Locate the cell with the specified text and output its (X, Y) center coordinate. 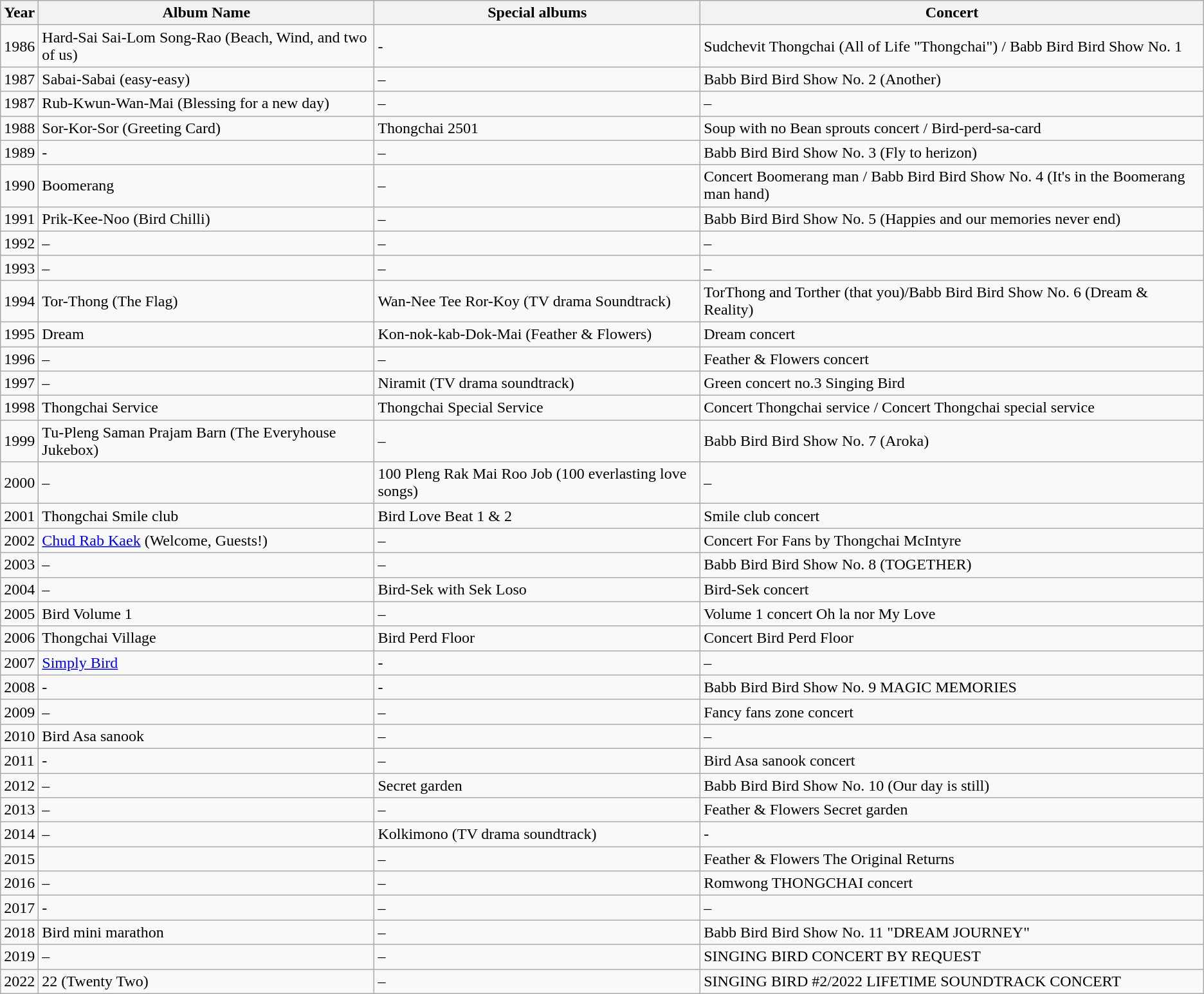
Babb Bird Bird Show No. 10 (Our day is still) (952, 786)
Boomerang (206, 185)
2006 (19, 638)
Thongchai Service (206, 408)
Thongchai Special Service (538, 408)
2022 (19, 981)
Tor-Thong (The Flag) (206, 301)
2003 (19, 565)
Bird Asa sanook (206, 736)
Thongchai 2501 (538, 128)
2011 (19, 760)
Secret garden (538, 786)
2000 (19, 483)
Dream concert (952, 334)
Bird Love Beat 1 & 2 (538, 516)
2019 (19, 957)
Dream (206, 334)
2002 (19, 540)
Feather & Flowers concert (952, 358)
2005 (19, 614)
Concert Bird Perd Floor (952, 638)
Sor-Kor-Sor (Greeting Card) (206, 128)
2001 (19, 516)
2014 (19, 834)
Bird-Sek with Sek Loso (538, 589)
1988 (19, 128)
Kolkimono (TV drama soundtrack) (538, 834)
Feather & Flowers The Original Returns (952, 859)
Niramit (TV drama soundtrack) (538, 383)
Babb Bird Bird Show No. 7 (Aroka) (952, 441)
Tu-Pleng Saman Prajam Barn (The Everyhouse Jukebox) (206, 441)
2015 (19, 859)
Chud Rab Kaek (Welcome, Guests!) (206, 540)
Bird mini marathon (206, 932)
Babb Bird Bird Show No. 9 MAGIC MEMORIES (952, 687)
Babb Bird Bird Show No. 3 (Fly to herizon) (952, 152)
Kon-nok-kab-Dok-Mai (Feather & Flowers) (538, 334)
2010 (19, 736)
Bird Perd Floor (538, 638)
Bird Volume 1 (206, 614)
1995 (19, 334)
1998 (19, 408)
2018 (19, 932)
1994 (19, 301)
Babb Bird Bird Show No. 8 (TOGETHER) (952, 565)
2009 (19, 712)
1989 (19, 152)
Thongchai Smile club (206, 516)
1993 (19, 268)
Sudchevit Thongchai (All of Life "Thongchai") / Babb Bird Bird Show No. 1 (952, 46)
Concert Boomerang man / Babb Bird Bird Show No. 4 (It's in the Boomerang man hand) (952, 185)
Feather & Flowers Secret garden (952, 810)
Wan-Nee Tee Ror-Koy (TV drama Soundtrack) (538, 301)
Babb Bird Bird Show No. 11 "DREAM JOURNEY" (952, 932)
Year (19, 13)
Romwong THONGCHAI concert (952, 883)
Concert (952, 13)
2008 (19, 687)
100 Pleng Rak Mai Roo Job (100 everlasting love songs) (538, 483)
Soup with no Bean sprouts concert / Bird-perd-sa-card (952, 128)
Sabai-Sabai (easy-easy) (206, 79)
Bird Asa sanook concert (952, 760)
1997 (19, 383)
Smile club concert (952, 516)
Babb Bird Bird Show No. 2 (Another) (952, 79)
Prik-Kee-Noo (Bird Chilli) (206, 219)
1986 (19, 46)
Simply Bird (206, 663)
Fancy fans zone concert (952, 712)
Thongchai Village (206, 638)
2013 (19, 810)
2007 (19, 663)
1996 (19, 358)
1992 (19, 243)
SINGING BIRD #2/2022 LIFETIME SOUNDTRACK CONCERT (952, 981)
1990 (19, 185)
Green concert no.3 Singing Bird (952, 383)
22 (Twenty Two) (206, 981)
Concert For Fans by Thongchai McIntyre (952, 540)
Rub-Kwun-Wan-Mai (Blessing for a new day) (206, 104)
Babb Bird Bird Show No. 5 (Happies and our memories never end) (952, 219)
2004 (19, 589)
2012 (19, 786)
TorThong and Torther (that you)/Babb Bird Bird Show No. 6 (Dream & Reality) (952, 301)
2016 (19, 883)
Album Name (206, 13)
Hard-Sai Sai-Lom Song-Rao (Beach, Wind, and two of us) (206, 46)
1999 (19, 441)
SINGING BIRD CONCERT BY REQUEST (952, 957)
1991 (19, 219)
Concert Thongchai service / Concert Thongchai special service (952, 408)
Volume 1 concert Oh la nor My Love (952, 614)
Bird-Sek concert (952, 589)
2017 (19, 908)
Special albums (538, 13)
